Return (X, Y) of the center of cell containing provided text 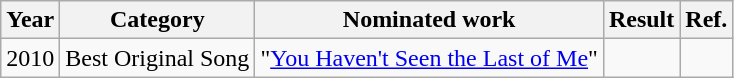
Best Original Song (158, 58)
Year (30, 20)
"You Haven't Seen the Last of Me" (429, 58)
Result (641, 20)
Category (158, 20)
2010 (30, 58)
Nominated work (429, 20)
Ref. (706, 20)
